Determine the (X, Y) coordinate at the center of the cell enclosing the given text.  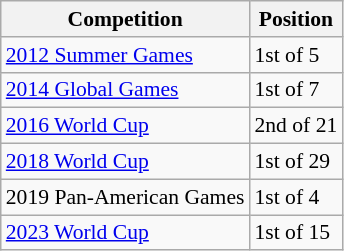
1st of 7 (296, 90)
1st of 4 (296, 197)
2014 Global Games (126, 90)
2023 World Cup (126, 233)
1st of 29 (296, 162)
1st of 5 (296, 55)
1st of 15 (296, 233)
Position (296, 19)
2018 World Cup (126, 162)
2016 World Cup (126, 126)
2012 Summer Games (126, 55)
2nd of 21 (296, 126)
Competition (126, 19)
2019 Pan-American Games (126, 197)
